Return [X, Y] of the center of cell containing provided text 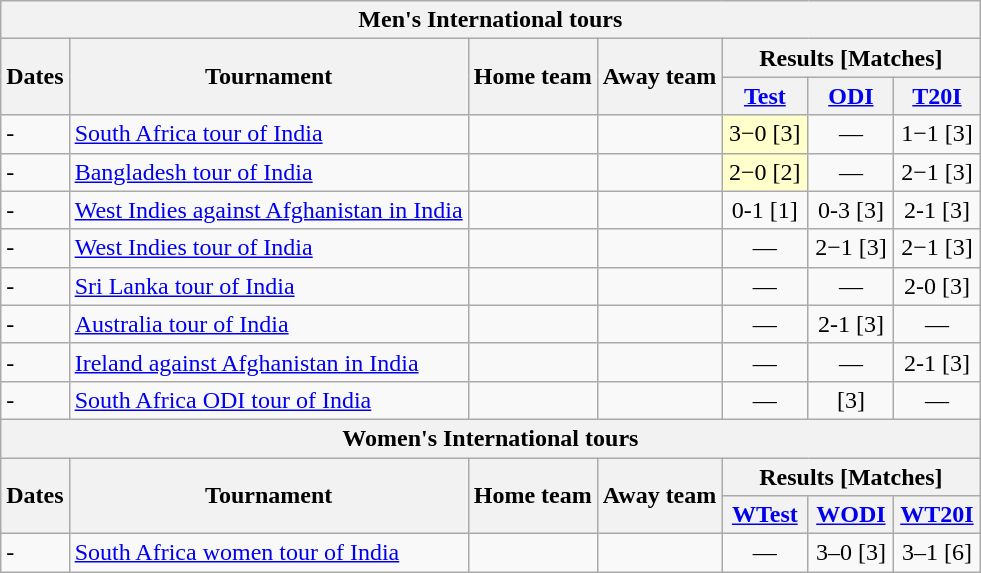
ODI [851, 96]
Bangladesh tour of India [268, 172]
0-3 [3] [851, 210]
Women's International tours [490, 438]
2−0 [2] [765, 172]
3–0 [3] [851, 553]
Ireland against Afghanistan in India [268, 362]
3−0 [3] [765, 134]
Men's International tours [490, 20]
West Indies tour of India [268, 248]
WODI [851, 515]
Test [765, 96]
South Africa women tour of India [268, 553]
South Africa ODI tour of India [268, 400]
West Indies against Afghanistan in India [268, 210]
0-1 [1] [765, 210]
2-0 [3] [937, 286]
WTest [765, 515]
1−1 [3] [937, 134]
Australia tour of India [268, 324]
WT20I [937, 515]
Sri Lanka tour of India [268, 286]
South Africa tour of India [268, 134]
T20I [937, 96]
[3] [851, 400]
3–1 [6] [937, 553]
